For the text-containing cell, return its midpoint in (x, y) coordinate format. 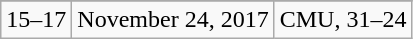
CMU, 31–24 (343, 20)
November 24, 2017 (173, 20)
15–17 (36, 20)
